Locate the cell with the specified text and output its (x, y) center coordinate. 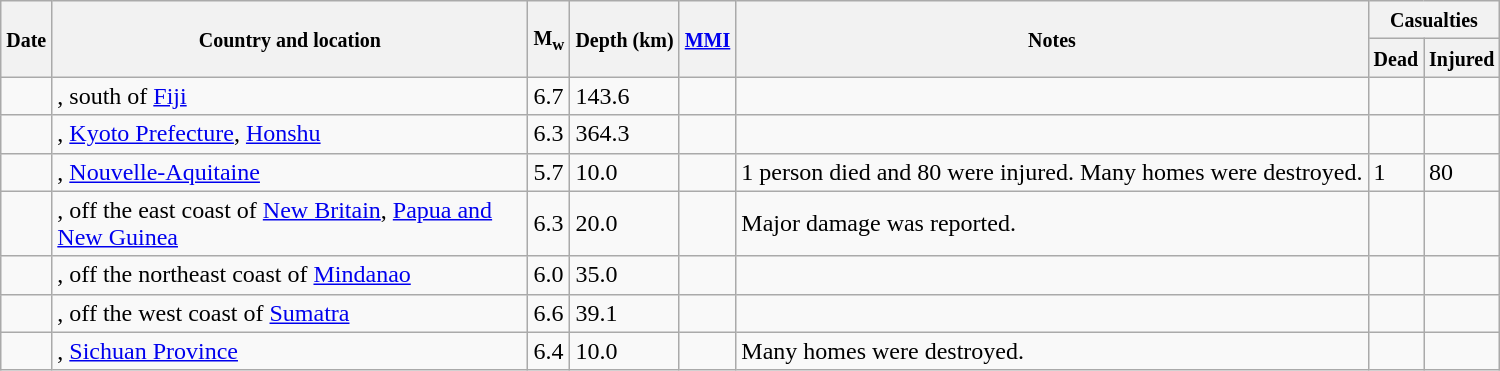
1 (1396, 172)
6.0 (549, 275)
80 (1462, 172)
Major damage was reported. (1052, 224)
, off the northeast coast of Mindanao (290, 275)
, Nouvelle-Aquitaine (290, 172)
35.0 (624, 275)
, off the west coast of Sumatra (290, 313)
364.3 (624, 134)
Notes (1052, 39)
143.6 (624, 96)
Mw (549, 39)
Many homes were destroyed. (1052, 351)
1 person died and 80 were injured. Many homes were destroyed. (1052, 172)
6.4 (549, 351)
, off the east coast of New Britain, Papua and New Guinea (290, 224)
20.0 (624, 224)
Dead (1396, 58)
, Kyoto Prefecture, Honshu (290, 134)
6.7 (549, 96)
39.1 (624, 313)
Casualties (1434, 20)
Injured (1462, 58)
MMI (708, 39)
, south of Fiji (290, 96)
, Sichuan Province (290, 351)
Date (26, 39)
5.7 (549, 172)
6.6 (549, 313)
Country and location (290, 39)
Depth (km) (624, 39)
